Provide the (X, Y) coordinate of the cell's center where the given text is located.  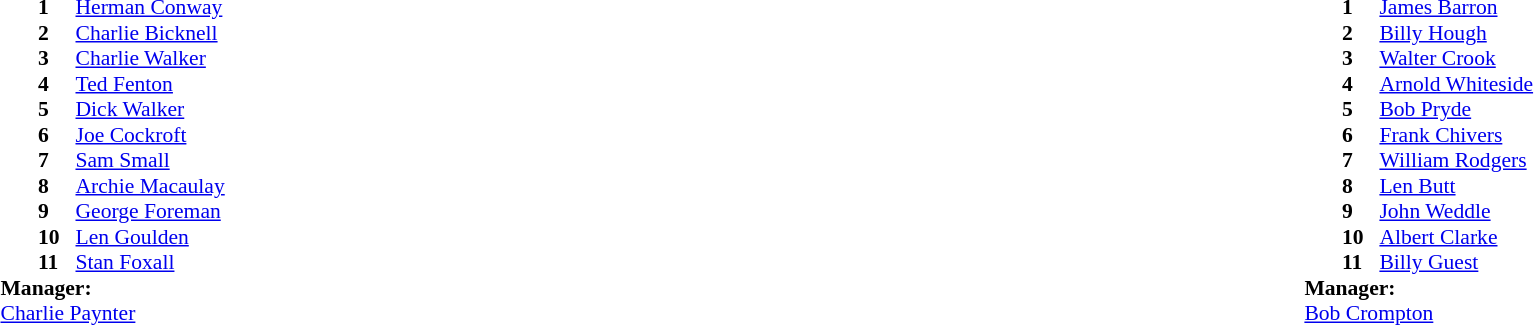
Len Goulden (150, 237)
Charlie Walker (150, 59)
Albert Clarke (1456, 237)
Len Butt (1456, 186)
Sam Small (150, 161)
Billy Guest (1456, 263)
Frank Chivers (1456, 135)
Walter Crook (1456, 59)
Dick Walker (150, 109)
Charlie Bicknell (150, 33)
Joe Cockroft (150, 135)
John Weddle (1456, 211)
Billy Hough (1456, 33)
William Rodgers (1456, 161)
Archie Macaulay (150, 186)
Stan Foxall (150, 263)
Bob Pryde (1456, 109)
George Foreman (150, 211)
Arnold Whiteside (1456, 84)
Ted Fenton (150, 84)
